Determine the [X, Y] coordinate at the center of the cell enclosing the given text.  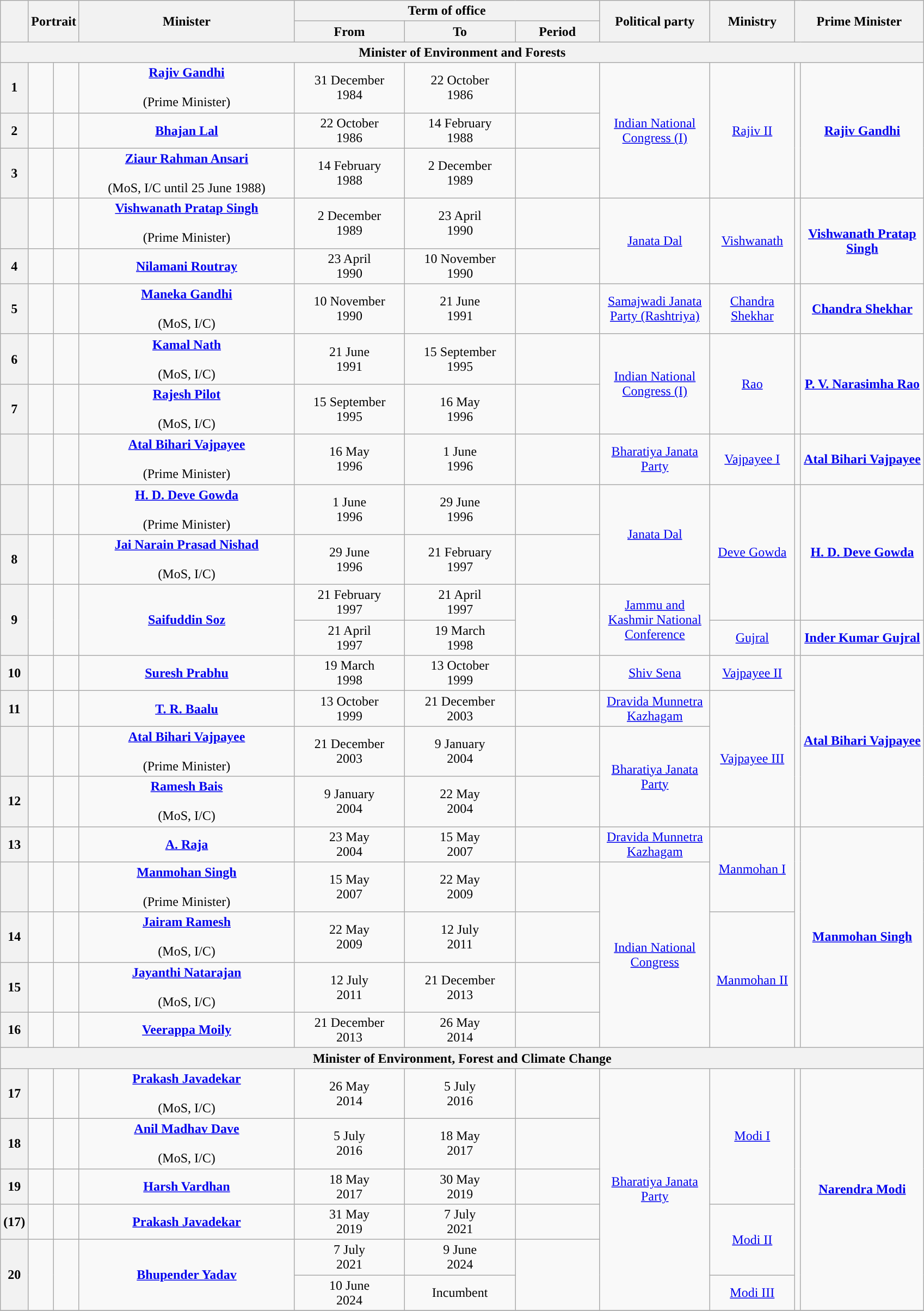
4 [14, 266]
Modi III [752, 1292]
Vishwanath Pratap Singh(Prime Minister) [186, 223]
10 [14, 673]
Prime Minister [859, 21]
Rajiv Gandhi(Prime Minister) [186, 88]
Portrait [54, 21]
Incumbent [460, 1292]
P. V. Narasimha Rao [862, 384]
Period [557, 32]
Deve Gowda [752, 552]
9 June2024 [460, 1258]
31 December1984 [349, 88]
Suresh Prabhu [186, 673]
Vajpayee III [752, 759]
16 [14, 1030]
31 May2019 [349, 1222]
Minister of Environment and Forests [463, 52]
Bhajan Lal [186, 131]
Minister of Environment, Forest and Climate Change [463, 1058]
30 May2019 [460, 1186]
From [349, 32]
22 May2004 [460, 801]
Narendra Modi [862, 1189]
Indian National Congress [655, 955]
19 [14, 1186]
14 [14, 937]
3 [14, 173]
A. Raja [186, 844]
11 [14, 709]
1 [14, 88]
Kamal Nath(MoS, I/C) [186, 359]
10 June2024 [349, 1292]
Manmohan II [752, 980]
Vishwanath Pratap Singh [862, 241]
Manmohan Singh [862, 937]
Political party [655, 21]
8 [14, 560]
18 [14, 1143]
H. D. Deve Gowda [862, 552]
Manmohan Singh(Prime Minister) [186, 887]
Rao [752, 384]
Bhupender Yadav [186, 1275]
17 [14, 1093]
Veerappa Moily [186, 1030]
23 May2004 [349, 844]
9 [14, 620]
Vajpayee I [752, 459]
Modi II [752, 1240]
Vishwanath [752, 241]
Samajwadi Janata Party (Rashtriya) [655, 309]
T. R. Baalu [186, 709]
Prakash Javadekar [186, 1222]
Gujral [752, 638]
Vajpayee II [752, 673]
Ministry [752, 21]
Rajesh Pilot(MoS, I/C) [186, 409]
Harsh Vardhan [186, 1186]
Maneka Gandhi(MoS, I/C) [186, 309]
Saifuddin Soz [186, 620]
Manmohan I [752, 869]
Inder Kumar Gujral [862, 638]
Nilamani Routray [186, 266]
Shiv Sena [655, 673]
Jammu and Kashmir National Conference [655, 620]
H. D. Deve Gowda(Prime Minister) [186, 510]
Anil Madhav Dave(MoS, I/C) [186, 1143]
2 [14, 131]
(17) [14, 1222]
15 [14, 987]
Jairam Ramesh(MoS, I/C) [186, 937]
Ramesh Bais(MoS, I/C) [186, 801]
Jai Narain Prasad Nishad(MoS, I/C) [186, 560]
Term of office [447, 11]
Minister [186, 21]
Prakash Javadekar(MoS, I/C) [186, 1093]
Rajiv Gandhi [862, 131]
6 [14, 359]
13 [14, 844]
Jayanthi Natarajan(MoS, I/C) [186, 987]
20 [14, 1275]
5 [14, 309]
Ziaur Rahman Ansari(MoS, I/C until 25 June 1988) [186, 173]
To [460, 32]
Modi I [752, 1136]
Rajiv II [752, 131]
12 [14, 801]
7 [14, 409]
